Extract the (X, Y) coordinate from the center of the cell holding the provided text.  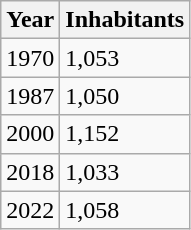
Year (30, 20)
1,050 (125, 96)
1,152 (125, 134)
1987 (30, 96)
1,053 (125, 58)
2018 (30, 172)
1,033 (125, 172)
2000 (30, 134)
1970 (30, 58)
2022 (30, 210)
Inhabitants (125, 20)
1,058 (125, 210)
